Determine the [x, y] coordinate at the center of the cell enclosing the given text.  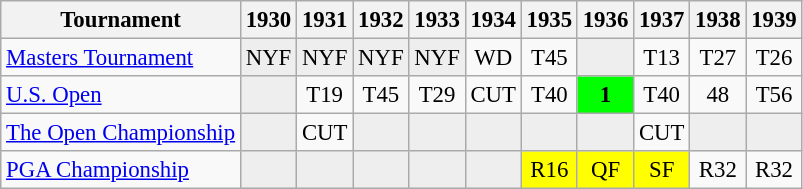
1934 [493, 20]
U.S. Open [121, 95]
QF [605, 170]
T29 [437, 95]
1936 [605, 20]
PGA Championship [121, 170]
1930 [268, 20]
1932 [381, 20]
1935 [549, 20]
T27 [718, 58]
T56 [774, 95]
Tournament [121, 20]
T13 [662, 58]
T19 [325, 95]
R16 [549, 170]
1937 [662, 20]
1933 [437, 20]
The Open Championship [121, 133]
WD [493, 58]
48 [718, 95]
T26 [774, 58]
1939 [774, 20]
SF [662, 170]
1931 [325, 20]
Masters Tournament [121, 58]
1938 [718, 20]
1 [605, 95]
